Return (x, y) of the center of cell containing provided text 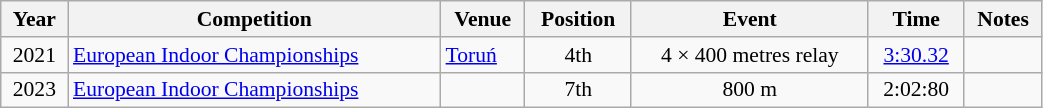
Position (578, 19)
Event (750, 19)
2:02:80 (916, 90)
4th (578, 55)
2021 (34, 55)
Toruń (483, 55)
Competition (254, 19)
7th (578, 90)
800 m (750, 90)
Venue (483, 19)
4 × 400 metres relay (750, 55)
Notes (1003, 19)
2023 (34, 90)
Year (34, 19)
Time (916, 19)
3:30.32 (916, 55)
